For the text-containing cell, return its midpoint in [x, y] coordinate format. 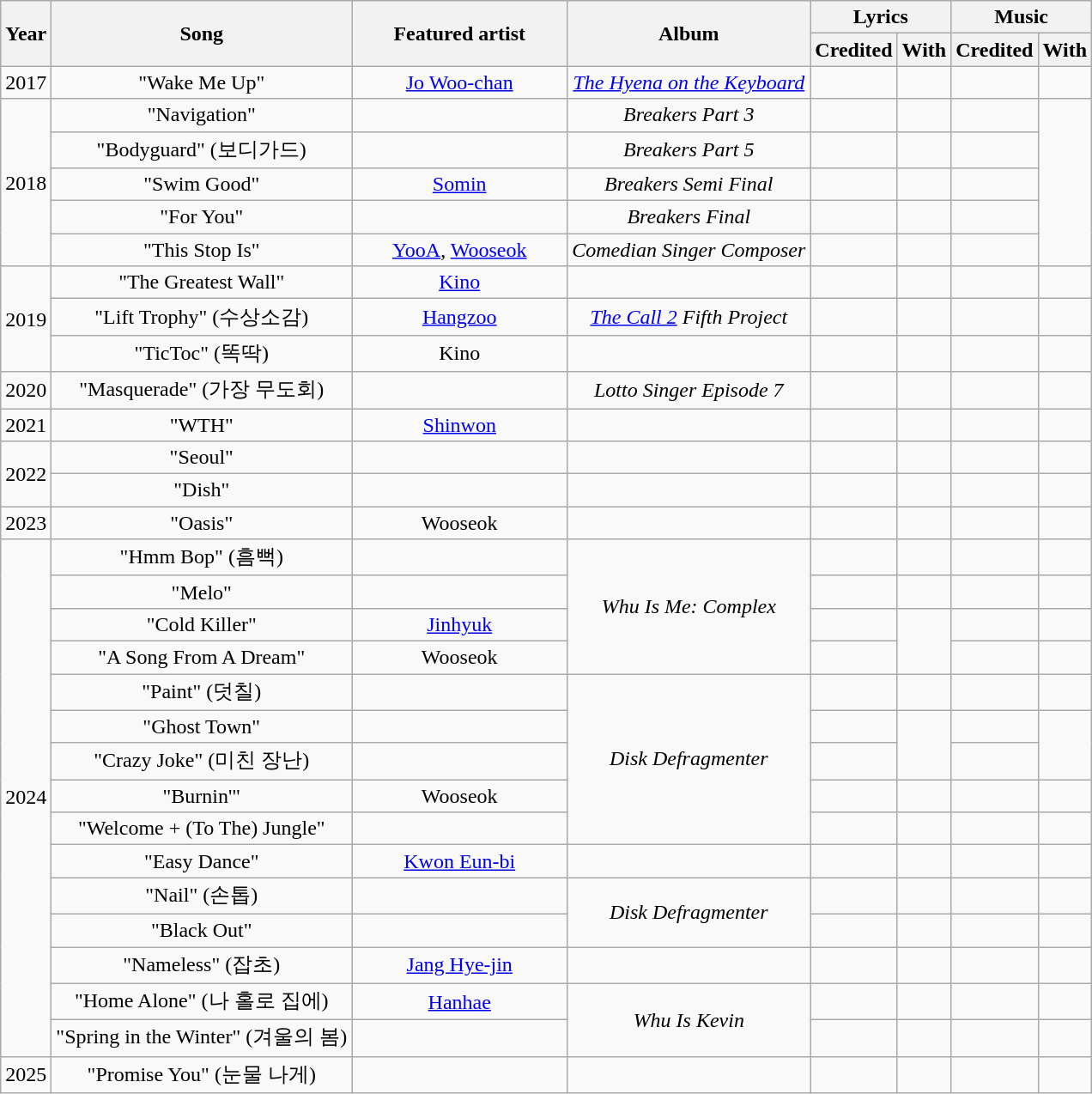
2018 [26, 182]
Breakers Part 3 [689, 115]
"A Song From A Dream" [202, 657]
"Melo" [202, 592]
"WTH" [202, 425]
"Seoul" [202, 458]
2025 [26, 1075]
Breakers Part 5 [689, 149]
"Home Alone" (나 홀로 집에) [202, 1001]
"Cold Killer" [202, 624]
Music [1022, 17]
Whu Is Me: Complex [689, 606]
"For You" [202, 217]
"Dish" [202, 490]
"Nameless" (잡초) [202, 965]
The Hyena on the Keyboard [689, 82]
Somin [460, 185]
Featured artist [460, 33]
"Welcome + (To The) Jungle" [202, 829]
"Black Out" [202, 930]
Shinwon [460, 425]
"Paint" (덧칠) [202, 692]
"Burnin'" [202, 796]
Jang Hye-jin [460, 965]
"Promise You" (눈물 나게) [202, 1075]
Song [202, 33]
Lotto Singer Episode 7 [689, 390]
2024 [26, 798]
"Ghost Town" [202, 726]
Breakers Final [689, 217]
Jinhyuk [460, 624]
"TicToc" (똑딱) [202, 354]
"Swim Good" [202, 185]
"Lift Trophy" (수상소감) [202, 318]
"Oasis" [202, 523]
"Crazy Joke" (미친 장난) [202, 761]
"Spring in the Winter" (겨울의 봄) [202, 1039]
Hangzoo [460, 318]
"The Greatest Wall" [202, 283]
"Hmm Bop" (흠뻑) [202, 558]
2017 [26, 82]
2022 [26, 474]
Hanhae [460, 1001]
YooA, Wooseok [460, 250]
2019 [26, 319]
2020 [26, 390]
2021 [26, 425]
Lyrics [881, 17]
"Bodyguard" (보디가드) [202, 149]
"Navigation" [202, 115]
Kwon Eun-bi [460, 861]
"Easy Dance" [202, 861]
Comedian Singer Composer [689, 250]
Whu Is Kevin [689, 1020]
Breakers Semi Final [689, 185]
The Call 2 Fifth Project [689, 318]
Jo Woo-chan [460, 82]
"Masquerade" (가장 무도회) [202, 390]
"Wake Me Up" [202, 82]
Album [689, 33]
Year [26, 33]
"Nail" (손톱) [202, 896]
"This Stop Is" [202, 250]
2023 [26, 523]
